Find where the given text appears and provide that cell's center as [x, y] coordinate. 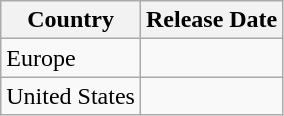
Country [71, 20]
Release Date [211, 20]
United States [71, 96]
Europe [71, 58]
